For the text-containing cell, return its midpoint in (x, y) coordinate format. 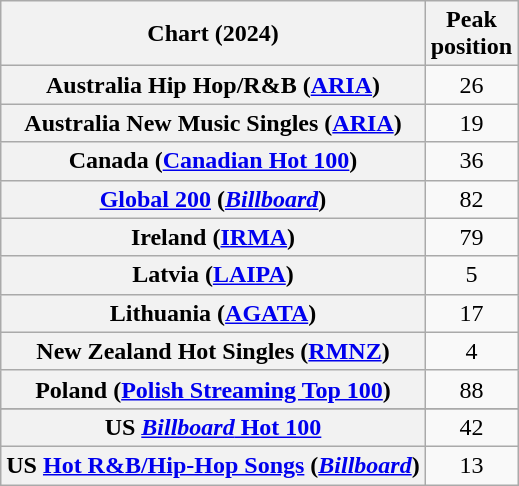
26 (471, 85)
79 (471, 237)
36 (471, 161)
Peakposition (471, 34)
4 (471, 351)
5 (471, 275)
Australia New Music Singles (ARIA) (213, 123)
New Zealand Hot Singles (RMNZ) (213, 351)
US Billboard Hot 100 (213, 427)
Poland (Polish Streaming Top 100) (213, 389)
13 (471, 465)
Chart (2024) (213, 34)
Australia Hip Hop/R&B (ARIA) (213, 85)
17 (471, 313)
19 (471, 123)
Latvia (LAIPA) (213, 275)
Lithuania (AGATA) (213, 313)
Ireland (IRMA) (213, 237)
82 (471, 199)
88 (471, 389)
Global 200 (Billboard) (213, 199)
US Hot R&B/Hip-Hop Songs (Billboard) (213, 465)
42 (471, 427)
Canada (Canadian Hot 100) (213, 161)
